For the text-containing cell, return its midpoint in [X, Y] coordinate format. 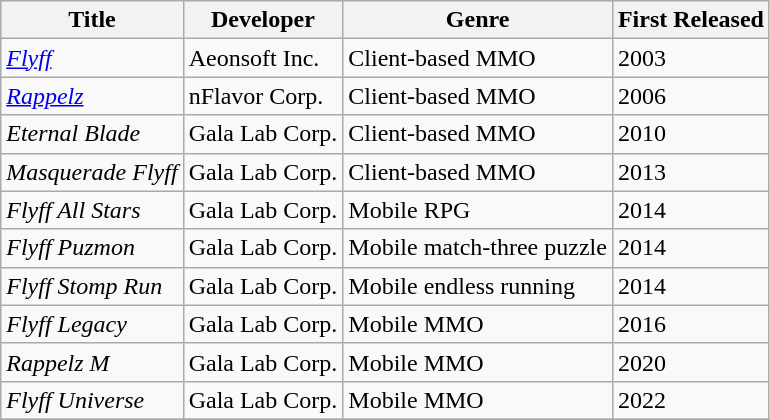
2022 [690, 400]
2016 [690, 324]
2010 [690, 134]
Developer [263, 20]
Flyff All Stars [92, 210]
Flyff Stomp Run [92, 286]
Mobile RPG [478, 210]
Mobile endless running [478, 286]
Flyff Puzmon [92, 248]
Masquerade Flyff [92, 172]
Flyff [92, 58]
Genre [478, 20]
nFlavor Corp. [263, 96]
Rappelz M [92, 362]
Flyff Universe [92, 400]
2013 [690, 172]
Title [92, 20]
Flyff Legacy [92, 324]
Aeonsoft Inc. [263, 58]
First Released [690, 20]
2006 [690, 96]
2003 [690, 58]
Rappelz [92, 96]
Eternal Blade [92, 134]
2020 [690, 362]
Mobile match-three puzzle [478, 248]
